Pinpoint the cell where the given text exists, returning its [x, y] midpoint coordinate. 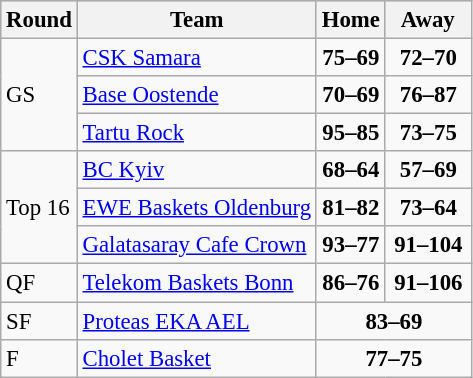
Galatasaray Cafe Crown [196, 245]
81–82 [350, 208]
SF [39, 321]
68–64 [350, 170]
BC Kyiv [196, 170]
86–76 [350, 283]
Away [428, 20]
QF [39, 283]
CSK Samara [196, 58]
57–69 [428, 170]
93–77 [350, 245]
73–64 [428, 208]
75–69 [350, 58]
Team [196, 20]
77–75 [394, 358]
Telekom Baskets Bonn [196, 283]
EWE Baskets Oldenburg [196, 208]
95–85 [350, 133]
Base Oostende [196, 95]
Home [350, 20]
F [39, 358]
91–104 [428, 245]
Tartu Rock [196, 133]
Top 16 [39, 208]
73–75 [428, 133]
Proteas EKA AEL [196, 321]
70–69 [350, 95]
83–69 [394, 321]
Cholet Basket [196, 358]
Round [39, 20]
91–106 [428, 283]
GS [39, 96]
72–70 [428, 58]
76–87 [428, 95]
